Locate the cell with the specified text and output its [x, y] center coordinate. 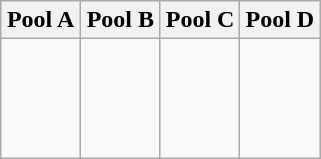
Pool B [120, 20]
Pool C [200, 20]
Pool D [280, 20]
Pool A [41, 20]
